Capture the cell that displays the provided text and extract its [x, y] central coordinate. 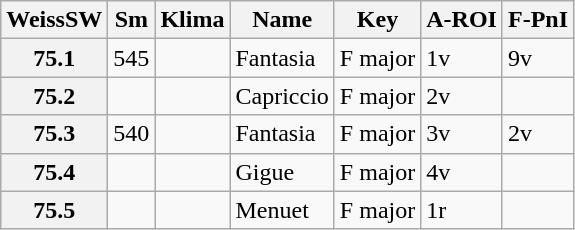
1r [462, 210]
WeissSW [54, 20]
Sm [132, 20]
Klima [192, 20]
Menuet [282, 210]
75.4 [54, 172]
75.2 [54, 96]
Name [282, 20]
Gigue [282, 172]
4v [462, 172]
Capriccio [282, 96]
F-PnI [538, 20]
1v [462, 58]
9v [538, 58]
545 [132, 58]
75.1 [54, 58]
75.3 [54, 134]
3v [462, 134]
Key [377, 20]
540 [132, 134]
A-ROI [462, 20]
75.5 [54, 210]
